Scan for the cell matching the given text and deliver its (X, Y) coordinate at center. 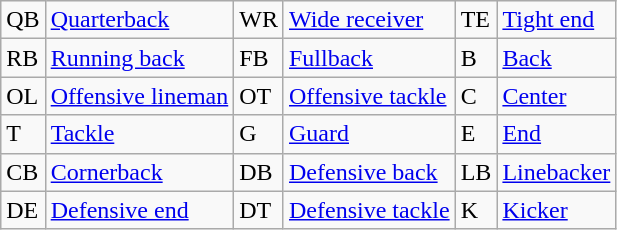
Tight end (556, 20)
FB (259, 58)
OT (259, 96)
DE (23, 210)
End (556, 134)
Center (556, 96)
Offensive tackle (369, 96)
B (476, 58)
Guard (369, 134)
G (259, 134)
Kicker (556, 210)
CB (23, 172)
DT (259, 210)
RB (23, 58)
TE (476, 20)
QB (23, 20)
Tackle (140, 134)
Linebacker (556, 172)
Defensive tackle (369, 210)
Cornerback (140, 172)
E (476, 134)
DB (259, 172)
Quarterback (140, 20)
C (476, 96)
WR (259, 20)
Defensive back (369, 172)
Running back (140, 58)
Fullback (369, 58)
Back (556, 58)
Wide receiver (369, 20)
LB (476, 172)
K (476, 210)
Offensive lineman (140, 96)
Defensive end (140, 210)
OL (23, 96)
T (23, 134)
